Determine the (x, y) coordinate at the center of the cell enclosing the given text.  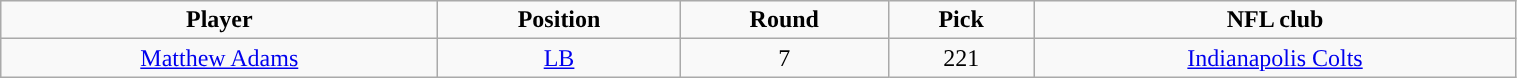
221 (961, 58)
Indianapolis Colts (1275, 58)
Player (220, 20)
NFL club (1275, 20)
LB (559, 58)
Position (559, 20)
Round (784, 20)
7 (784, 58)
Pick (961, 20)
Matthew Adams (220, 58)
